Extract the [X, Y] coordinate from the center of the cell holding the provided text.  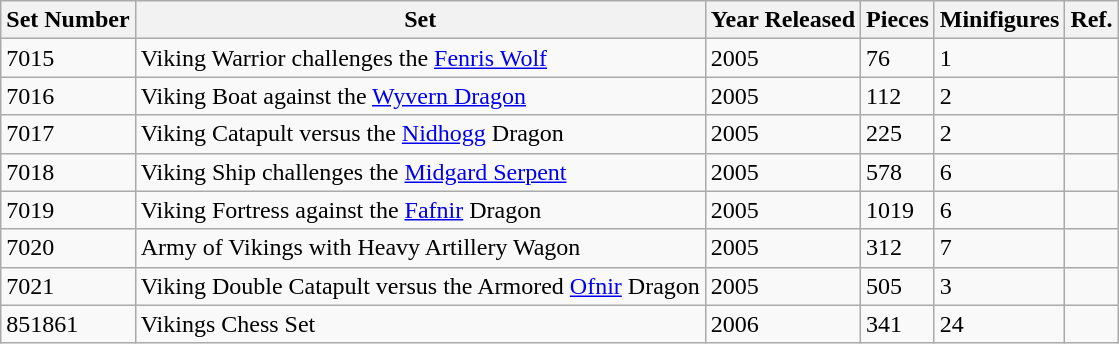
Set Number [68, 20]
Set [420, 20]
112 [898, 96]
Viking Warrior challenges the Fenris Wolf [420, 58]
Ref. [1092, 20]
225 [898, 134]
Vikings Chess Set [420, 324]
Year Released [782, 20]
312 [898, 248]
2006 [782, 324]
7018 [68, 172]
Viking Fortress against the Fafnir Dragon [420, 210]
Viking Ship challenges the Midgard Serpent [420, 172]
7016 [68, 96]
Pieces [898, 20]
1019 [898, 210]
578 [898, 172]
505 [898, 286]
24 [1000, 324]
7017 [68, 134]
Viking Catapult versus the Nidhogg Dragon [420, 134]
7019 [68, 210]
3 [1000, 286]
7021 [68, 286]
851861 [68, 324]
Army of Vikings with Heavy Artillery Wagon [420, 248]
Minifigures [1000, 20]
7 [1000, 248]
7020 [68, 248]
7015 [68, 58]
Viking Boat against the Wyvern Dragon [420, 96]
Viking Double Catapult versus the Armored Ofnir Dragon [420, 286]
341 [898, 324]
1 [1000, 58]
76 [898, 58]
